From the cell containing the given text, extract its center point as (x, y) coordinate. 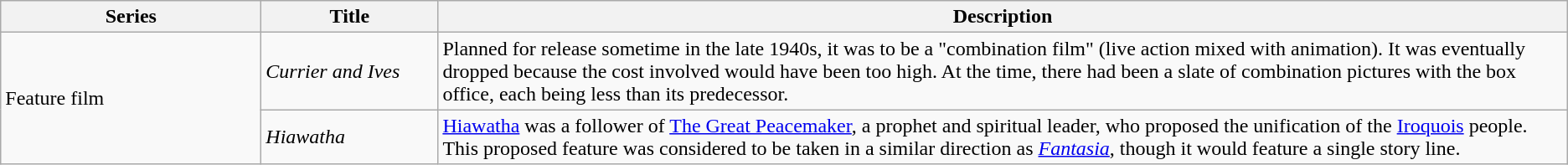
Description (1003, 17)
Currier and Ives (350, 71)
Title (350, 17)
Hiawatha (350, 137)
Series (131, 17)
Feature film (131, 99)
